Identify which cell holds the provided text, then report its [X, Y] central coordinate. 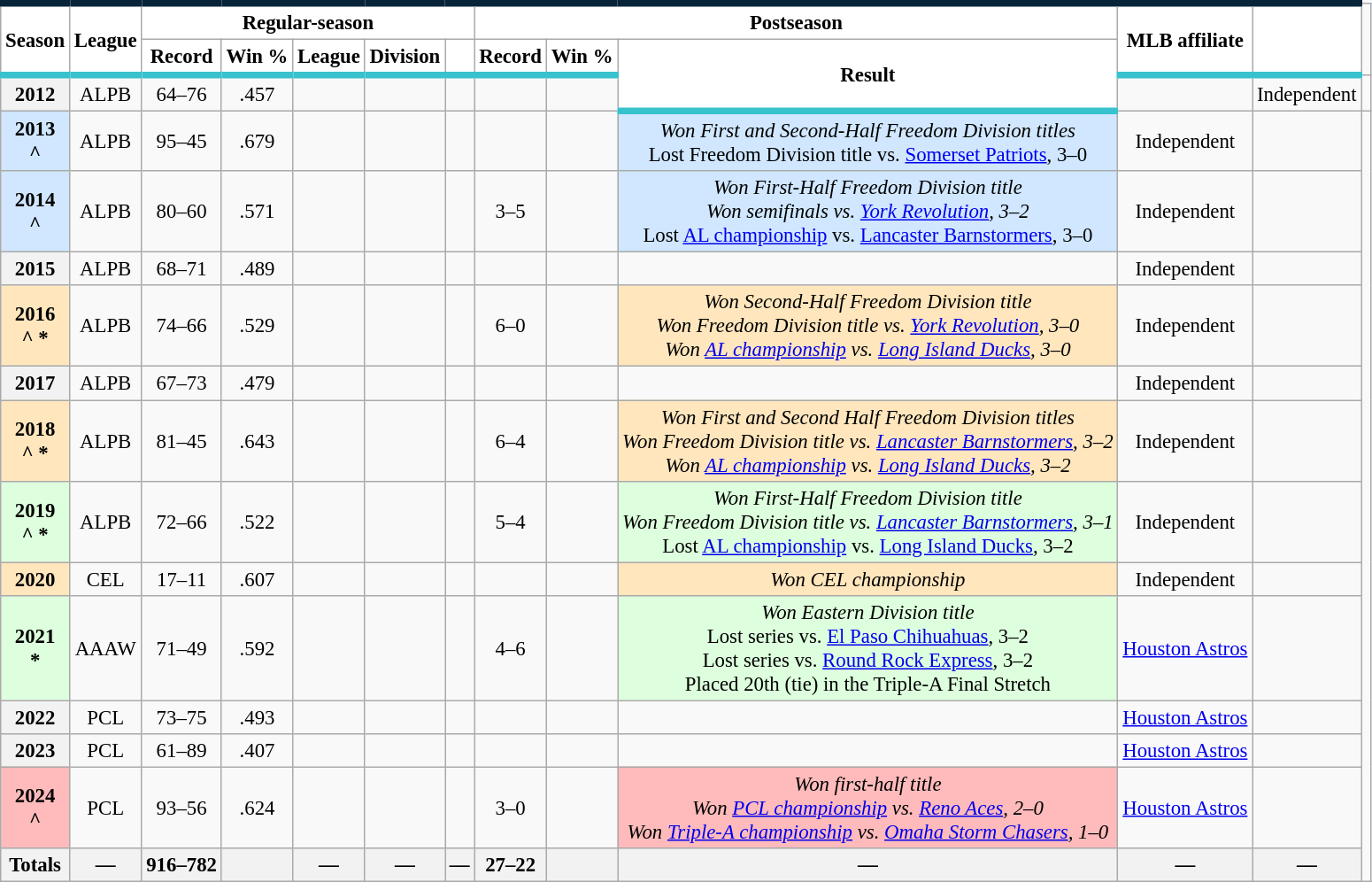
Result [867, 76]
.679 [257, 142]
2013^ [35, 142]
Won First and Second-Half Freedom Division titlesLost Freedom Division title vs. Somerset Patriots, 3–0 [867, 142]
64–76 [181, 94]
81–45 [181, 441]
61–89 [181, 751]
Regular-season [308, 21]
2022 [35, 717]
.522 [257, 522]
2015 [35, 269]
916–782 [181, 865]
.493 [257, 717]
Division [405, 58]
2017 [35, 383]
Postseason [797, 21]
.529 [257, 326]
71–49 [181, 648]
95–45 [181, 142]
74–66 [181, 326]
80–60 [181, 212]
68–71 [181, 269]
2019^ * [35, 522]
6–0 [510, 326]
2016^ * [35, 326]
Won Second-Half Freedom Division titleWon Freedom Division title vs. York Revolution, 3–0Won AL championship vs. Long Island Ducks, 3–0 [867, 326]
2014^ [35, 212]
2012 [35, 94]
.607 [257, 579]
Won First-Half Freedom Division titleWon Freedom Division title vs. Lancaster Barnstormers, 3–1Lost AL championship vs. Long Island Ducks, 3–2 [867, 522]
4–6 [510, 648]
27–22 [510, 865]
AAAW [104, 648]
3–5 [510, 212]
Totals [35, 865]
17–11 [181, 579]
2020 [35, 579]
.624 [257, 808]
MLB affiliate [1185, 39]
Won CEL championship [867, 579]
.643 [257, 441]
67–73 [181, 383]
Won first-half titleWon PCL championship vs. Reno Aces, 2–0Won Triple-A championship vs. Omaha Storm Chasers, 1–0 [867, 808]
93–56 [181, 808]
3–0 [510, 808]
5–4 [510, 522]
.571 [257, 212]
73–75 [181, 717]
2023 [35, 751]
Season [35, 39]
CEL [104, 579]
6–4 [510, 441]
72–66 [181, 522]
.489 [257, 269]
2018^ * [35, 441]
2021* [35, 648]
.592 [257, 648]
.407 [257, 751]
.479 [257, 383]
Won First-Half Freedom Division titleWon semifinals vs. York Revolution, 3–2Lost AL championship vs. Lancaster Barnstormers, 3–0 [867, 212]
2024^ [35, 808]
.457 [257, 94]
